From the cell containing the given text, extract its center point as [x, y] coordinate. 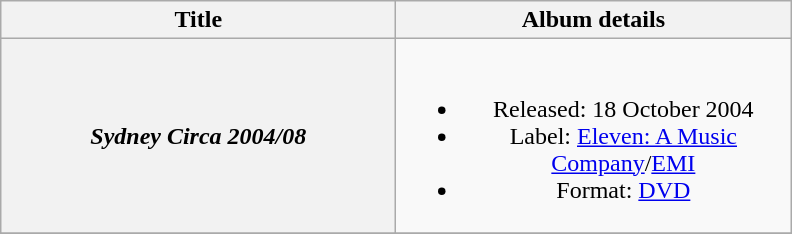
Album details [594, 20]
Title [198, 20]
Sydney Circa 2004/08 [198, 136]
Released: 18 October 2004Label: Eleven: A Music Company/EMI Format: DVD [594, 136]
